Extract the [X, Y] coordinate from the center of the cell holding the provided text.  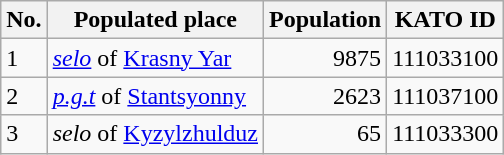
Population [326, 20]
KATO ID [446, 20]
9875 [326, 58]
selo of Krasny Yar [155, 58]
111033300 [446, 134]
selo of Kyzylzhulduz [155, 134]
2623 [326, 96]
111037100 [446, 96]
p.g.t of Stantsyonny [155, 96]
111033100 [446, 58]
3 [24, 134]
65 [326, 134]
1 [24, 58]
Populated place [155, 20]
No. [24, 20]
2 [24, 96]
